Extract the [X, Y] coordinate from the center of the cell holding the provided text.  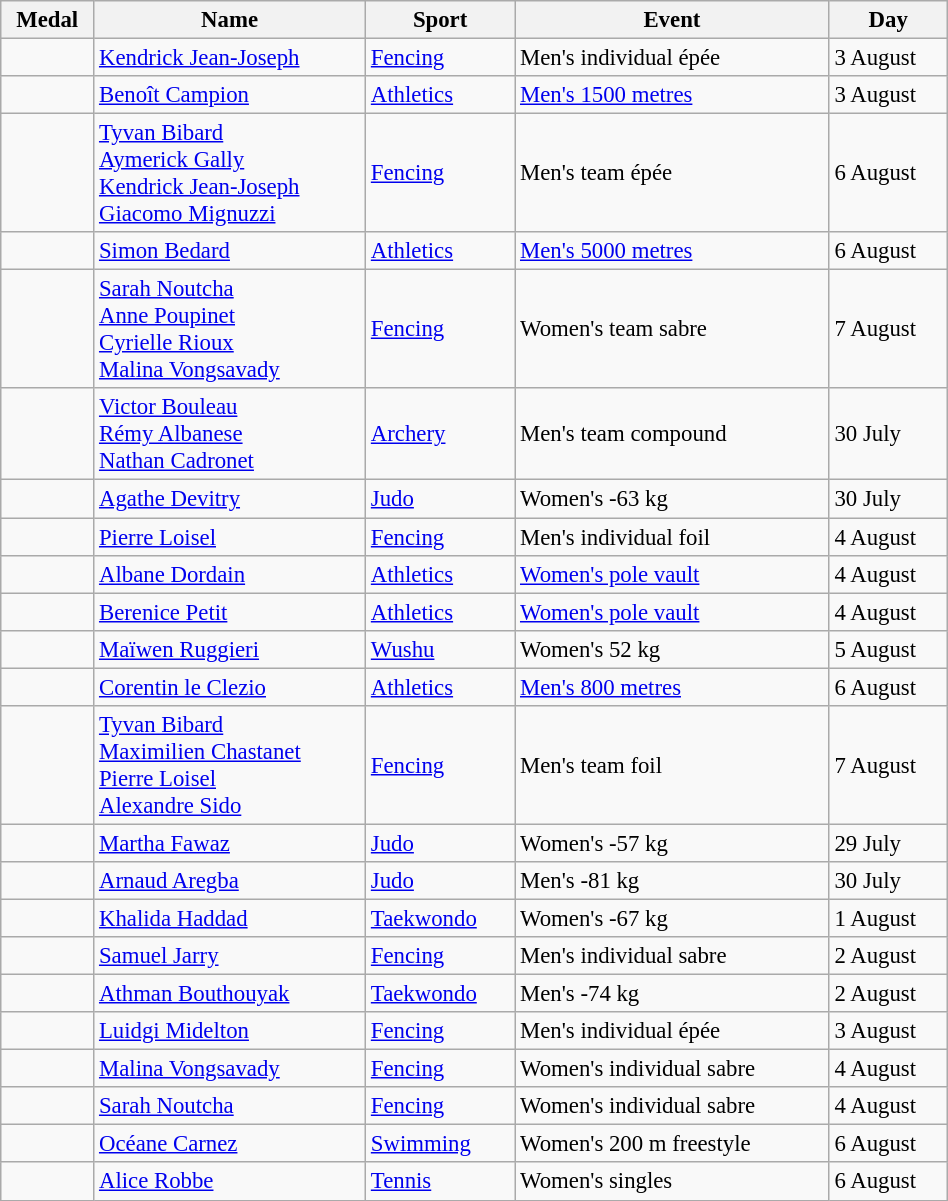
Sarah Noutcha [230, 1106]
1 August [888, 918]
Luidgi Midelton [230, 1031]
Women's team sabre [672, 330]
Agathe Devitry [230, 499]
Arnaud Aregba [230, 881]
Swimming [440, 1144]
Men's 800 metres [672, 687]
Men's -81 kg [672, 881]
Women's 200 m freestyle [672, 1144]
Medal [48, 20]
Albane Dordain [230, 574]
5 August [888, 649]
Men's team épée [672, 174]
Wushu [440, 649]
Women's singles [672, 1182]
Samuel Jarry [230, 956]
Alice Robbe [230, 1182]
Khalida Haddad [230, 918]
Corentin le Clezio [230, 687]
Victor BouleauRémy AlbaneseNathan Cadronet [230, 434]
Men's individual foil [672, 537]
Simon Bedard [230, 251]
Name [230, 20]
Martha Fawaz [230, 843]
Women's -57 kg [672, 843]
Men's team foil [672, 766]
Archery [440, 434]
Sport [440, 20]
Océane Carnez [230, 1144]
Kendrick Jean-Joseph [230, 58]
Men's 5000 metres [672, 251]
Berenice Petit [230, 612]
Benoît Campion [230, 95]
Athman Bouthouyak [230, 994]
Women's 52 kg [672, 649]
Men's 1500 metres [672, 95]
Women's -67 kg [672, 918]
29 July [888, 843]
Tyvan BibardAymerick GallyKendrick Jean-JosephGiacomo Mignuzzi [230, 174]
Maïwen Ruggieri [230, 649]
Men's -74 kg [672, 994]
Event [672, 20]
Women's -63 kg [672, 499]
Malina Vongsavady [230, 1069]
Day [888, 20]
Men's individual sabre [672, 956]
Sarah NoutchaAnne PoupinetCyrielle RiouxMalina Vongsavady [230, 330]
Pierre Loisel [230, 537]
Men's team compound [672, 434]
Tennis [440, 1182]
Tyvan BibardMaximilien ChastanetPierre LoiselAlexandre Sido [230, 766]
